Output the [X, Y] coordinate of the center of the cell containing the given text.  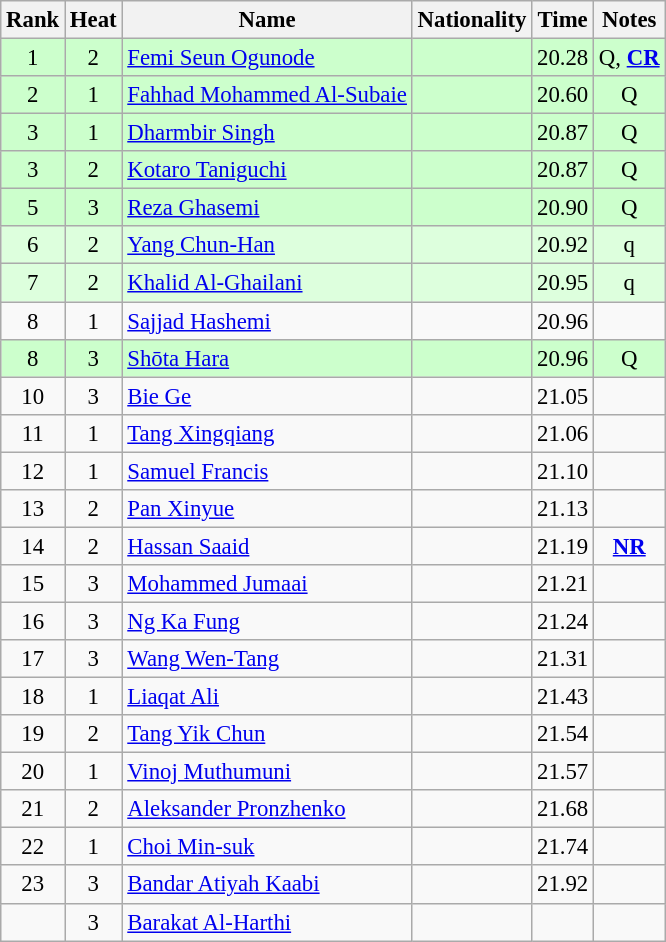
Pan Xinyue [267, 509]
20 [33, 772]
Samuel Francis [267, 471]
21.19 [563, 546]
20.90 [563, 208]
Heat [94, 20]
20.28 [563, 58]
20.60 [563, 95]
20.92 [563, 245]
21.31 [563, 659]
18 [33, 697]
5 [33, 208]
Shōta Hara [267, 358]
16 [33, 621]
Tang Yik Chun [267, 734]
Notes [630, 20]
NR [630, 546]
Yang Chun-Han [267, 245]
17 [33, 659]
Time [563, 20]
14 [33, 546]
6 [33, 245]
13 [33, 509]
21.92 [563, 885]
23 [33, 885]
21.13 [563, 509]
Wang Wen-Tang [267, 659]
21.05 [563, 396]
Tang Xingqiang [267, 433]
11 [33, 433]
21.06 [563, 433]
Rank [33, 20]
15 [33, 584]
21.43 [563, 697]
Liaqat Ali [267, 697]
Hassan Saaid [267, 546]
Kotaro Taniguchi [267, 170]
21 [33, 809]
Bandar Atiyah Kaabi [267, 885]
Reza Ghasemi [267, 208]
21.21 [563, 584]
Q, CR [630, 58]
Aleksander Pronzhenko [267, 809]
Choi Min-suk [267, 847]
Mohammed Jumaai [267, 584]
Barakat Al-Harthi [267, 922]
19 [33, 734]
21.57 [563, 772]
Ng Ka Fung [267, 621]
Dharmbir Singh [267, 133]
Name [267, 20]
21.68 [563, 809]
Bie Ge [267, 396]
Fahhad Mohammed Al-Subaie [267, 95]
Sajjad Hashemi [267, 321]
12 [33, 471]
10 [33, 396]
21.10 [563, 471]
22 [33, 847]
20.95 [563, 283]
21.24 [563, 621]
Vinoj Muthumuni [267, 772]
21.74 [563, 847]
21.54 [563, 734]
Khalid Al-Ghailani [267, 283]
Nationality [472, 20]
7 [33, 283]
Femi Seun Ogunode [267, 58]
